Detect which cell encompasses the target text, then output its (X, Y) center coordinate. 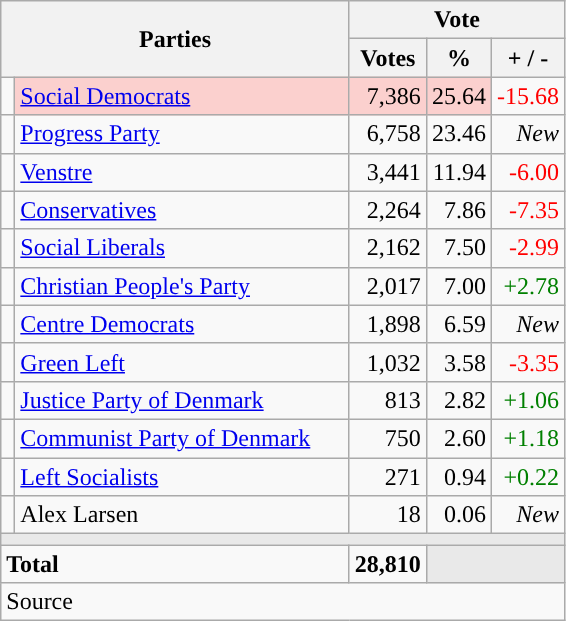
Left Socialists (182, 477)
25.64 (458, 96)
+1.18 (528, 438)
Justice Party of Denmark (182, 400)
7.00 (458, 286)
-7.35 (528, 210)
750 (388, 438)
+1.06 (528, 400)
Vote (456, 20)
Conservatives (182, 210)
7.50 (458, 248)
+2.78 (528, 286)
6.59 (458, 324)
0.06 (458, 515)
3.58 (458, 362)
0.94 (458, 477)
Social Liberals (182, 248)
-3.35 (528, 362)
Parties (176, 39)
Venstre (182, 172)
6,758 (388, 134)
-2.99 (528, 248)
+ / - (528, 58)
1,898 (388, 324)
-15.68 (528, 96)
Source (283, 602)
Votes (388, 58)
Social Democrats (182, 96)
Alex Larsen (182, 515)
23.46 (458, 134)
7.86 (458, 210)
Christian People's Party (182, 286)
28,810 (388, 564)
1,032 (388, 362)
3,441 (388, 172)
2,017 (388, 286)
Green Left (182, 362)
Centre Democrats (182, 324)
271 (388, 477)
% (458, 58)
Communist Party of Denmark (182, 438)
2.60 (458, 438)
813 (388, 400)
2.82 (458, 400)
18 (388, 515)
11.94 (458, 172)
Total (176, 564)
Progress Party (182, 134)
7,386 (388, 96)
+0.22 (528, 477)
2,162 (388, 248)
2,264 (388, 210)
-6.00 (528, 172)
